From the cell containing the given text, extract its center point as (x, y) coordinate. 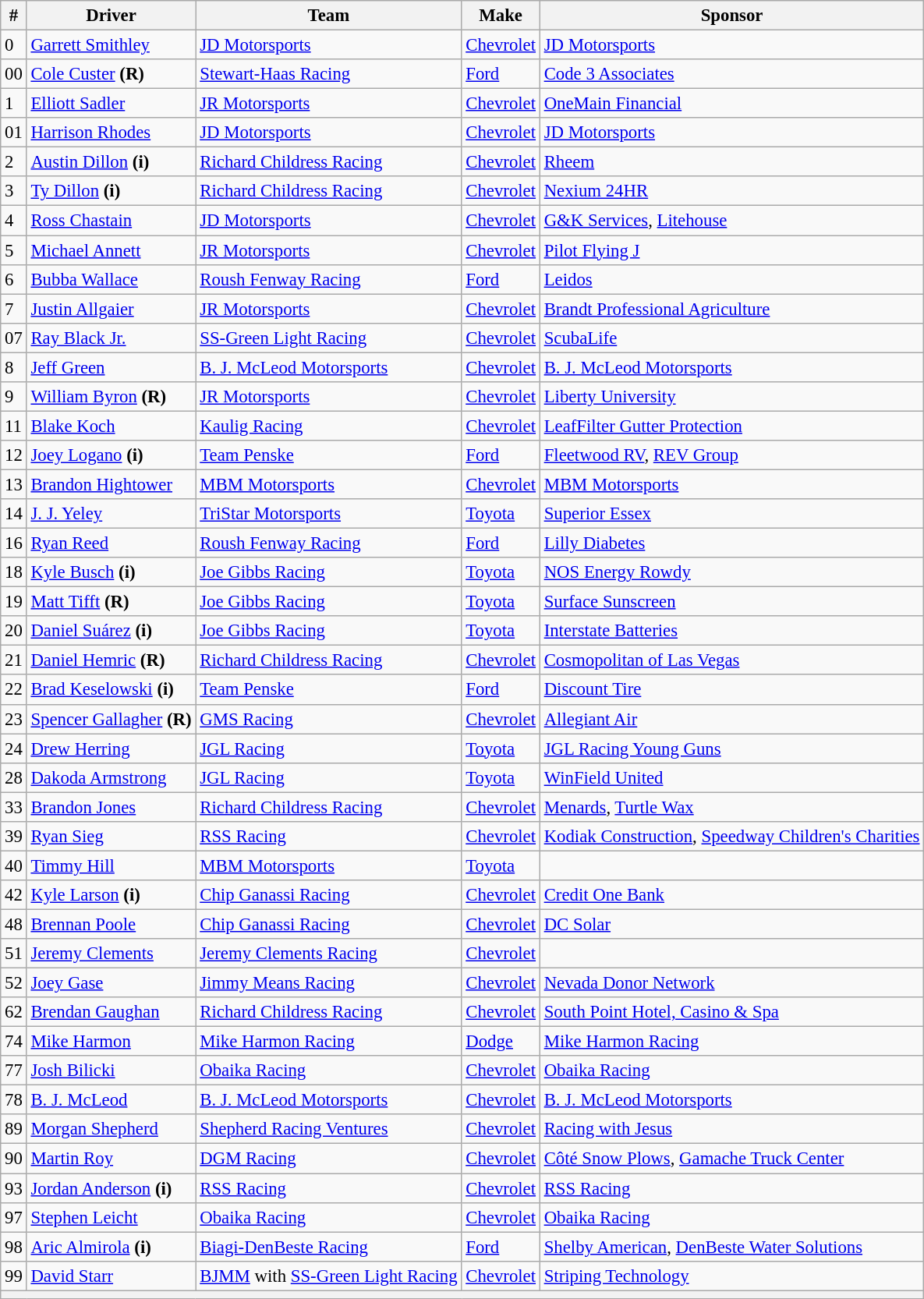
00 (14, 74)
Striping Technology (731, 1276)
David Starr (111, 1276)
Racing with Jesus (731, 1130)
21 (14, 660)
TriStar Motorsports (329, 514)
SS-Green Light Racing (329, 338)
Mike Harmon (111, 1042)
19 (14, 602)
89 (14, 1130)
Josh Bilicki (111, 1071)
Nevada Donor Network (731, 983)
Jeremy Clements (111, 954)
Côté Snow Plows, Gamache Truck Center (731, 1159)
Liberty University (731, 397)
NOS Energy Rowdy (731, 572)
Sponsor (731, 16)
Shepherd Racing Ventures (329, 1130)
WinField United (731, 777)
3 (14, 191)
Brad Keselowski (i) (111, 690)
Elliott Sadler (111, 104)
Fleetwood RV, REV Group (731, 455)
Nexium 24HR (731, 191)
DGM Racing (329, 1159)
Jimmy Means Racing (329, 983)
Brandt Professional Agriculture (731, 309)
Brendan Gaughan (111, 1012)
1 (14, 104)
BJMM with SS-Green Light Racing (329, 1276)
Make (501, 16)
Biagi-DenBeste Racing (329, 1247)
# (14, 16)
39 (14, 837)
Rheem (731, 162)
22 (14, 690)
93 (14, 1188)
Brandon Hightower (111, 484)
Credit One Bank (731, 895)
Driver (111, 16)
Leidos (731, 279)
Discount Tire (731, 690)
42 (14, 895)
Kyle Busch (i) (111, 572)
Drew Herring (111, 749)
DC Solar (731, 924)
Brennan Poole (111, 924)
GMS Racing (329, 719)
Ryan Reed (111, 543)
14 (14, 514)
Aric Almirola (i) (111, 1247)
Ross Chastain (111, 221)
01 (14, 133)
Ray Black Jr. (111, 338)
18 (14, 572)
G&K Services, Litehouse (731, 221)
Surface Sunscreen (731, 602)
62 (14, 1012)
Allegiant Air (731, 719)
Kodiak Construction, Speedway Children's Charities (731, 837)
Jordan Anderson (i) (111, 1188)
Blake Koch (111, 426)
Cosmopolitan of Las Vegas (731, 660)
Kyle Larson (i) (111, 895)
23 (14, 719)
8 (14, 367)
Pilot Flying J (731, 250)
52 (14, 983)
Interstate Batteries (731, 631)
JGL Racing Young Guns (731, 749)
Matt Tifft (R) (111, 602)
Dodge (501, 1042)
99 (14, 1276)
Austin Dillon (i) (111, 162)
97 (14, 1217)
Shelby American, DenBeste Water Solutions (731, 1247)
Michael Annett (111, 250)
11 (14, 426)
7 (14, 309)
Martin Roy (111, 1159)
Code 3 Associates (731, 74)
40 (14, 865)
Dakoda Armstrong (111, 777)
33 (14, 807)
Jeff Green (111, 367)
Joey Logano (i) (111, 455)
Ty Dillon (i) (111, 191)
Daniel Suárez (i) (111, 631)
Superior Essex (731, 514)
2 (14, 162)
13 (14, 484)
20 (14, 631)
LeafFilter Gutter Protection (731, 426)
90 (14, 1159)
77 (14, 1071)
74 (14, 1042)
B. J. McLeod (111, 1100)
ScubaLife (731, 338)
28 (14, 777)
South Point Hotel, Casino & Spa (731, 1012)
9 (14, 397)
Kaulig Racing (329, 426)
6 (14, 279)
Garrett Smithley (111, 45)
12 (14, 455)
16 (14, 543)
Jeremy Clements Racing (329, 954)
48 (14, 924)
4 (14, 221)
0 (14, 45)
98 (14, 1247)
51 (14, 954)
Ryan Sieg (111, 837)
OneMain Financial (731, 104)
Brandon Jones (111, 807)
78 (14, 1100)
Cole Custer (R) (111, 74)
William Byron (R) (111, 397)
Stephen Leicht (111, 1217)
Stewart-Haas Racing (329, 74)
Harrison Rhodes (111, 133)
Justin Allgaier (111, 309)
Lilly Diabetes (731, 543)
Timmy Hill (111, 865)
Joey Gase (111, 983)
Bubba Wallace (111, 279)
5 (14, 250)
Menards, Turtle Wax (731, 807)
24 (14, 749)
Team (329, 16)
Spencer Gallagher (R) (111, 719)
07 (14, 338)
Daniel Hemric (R) (111, 660)
Morgan Shepherd (111, 1130)
J. J. Yeley (111, 514)
